Search for the cell housing the specified text and yield its [x, y] center coordinate. 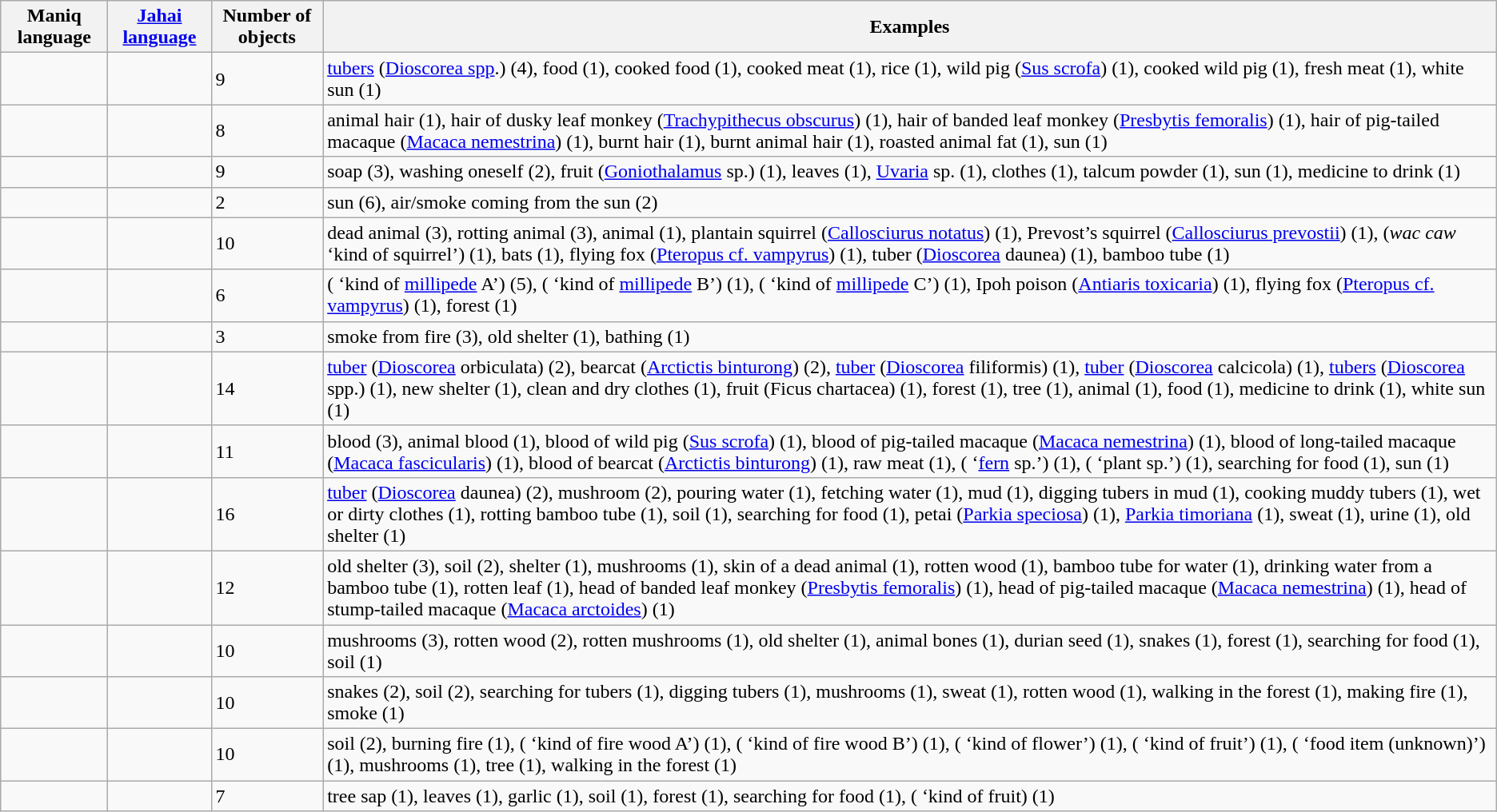
smoke from fire (3), old shelter (1), bathing (1) [910, 336]
sun (6), air/smoke coming from the sun (2) [910, 202]
11 [267, 451]
12 [267, 587]
Maniq language [54, 27]
6 [267, 296]
2 [267, 202]
7 [267, 796]
Number of objects [267, 27]
tree sap (1), leaves (1), garlic (1), soil (1), forest (1), searching for food (1), ( ‘kind of fruit) (1) [910, 796]
14 [267, 388]
16 [267, 514]
Jahai language [160, 27]
Examples [910, 27]
3 [267, 336]
8 [267, 131]
